Scan for the cell matching the given text and deliver its [X, Y] coordinate at center. 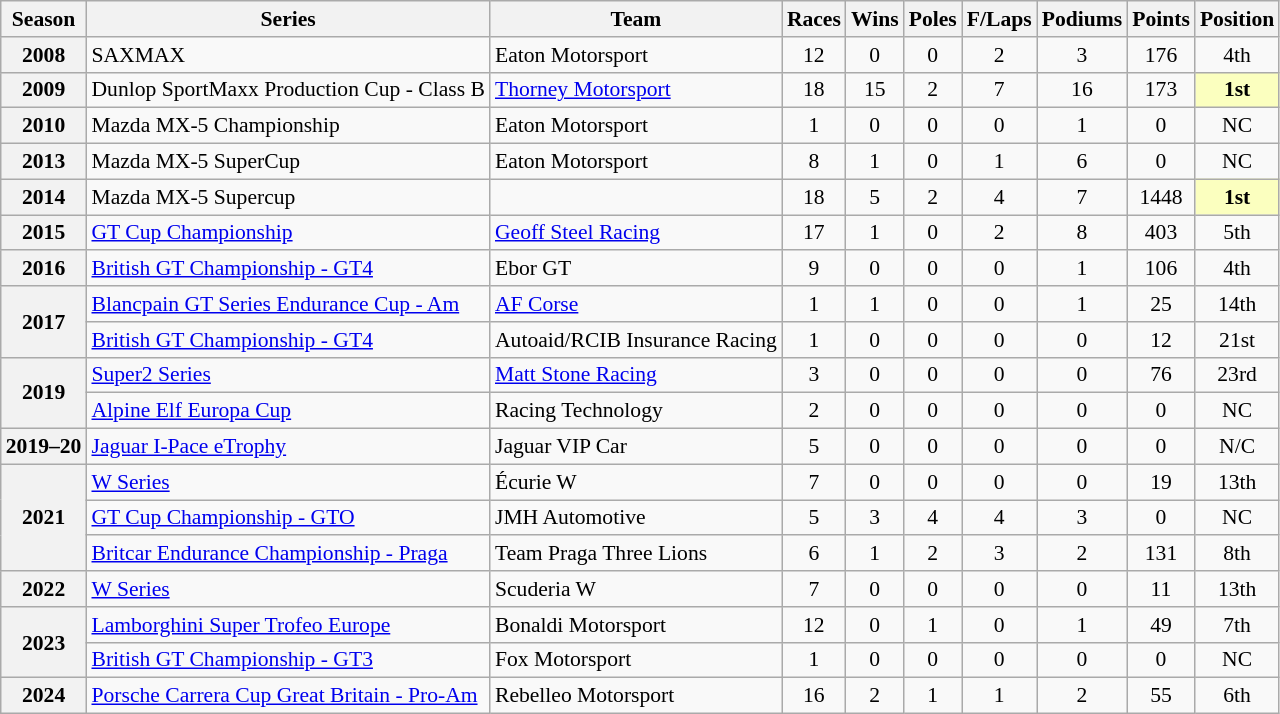
Season [44, 19]
Jaguar I-Pace eTrophy [288, 447]
173 [1161, 90]
21st [1237, 340]
106 [1161, 269]
Dunlop SportMaxx Production Cup - Class B [288, 90]
British GT Championship - GT3 [288, 660]
2022 [44, 589]
19 [1161, 482]
76 [1161, 375]
176 [1161, 55]
Mazda MX-5 Supercup [288, 197]
Races [814, 19]
23rd [1237, 375]
5th [1237, 233]
2017 [44, 322]
2013 [44, 162]
Racing Technology [636, 411]
Porsche Carrera Cup Great Britain - Pro-Am [288, 696]
F/Laps [1000, 19]
14th [1237, 304]
Series [288, 19]
Ebor GT [636, 269]
Jaguar VIP Car [636, 447]
25 [1161, 304]
2009 [44, 90]
N/C [1237, 447]
2016 [44, 269]
Poles [933, 19]
Podiums [1082, 19]
Team [636, 19]
GT Cup Championship - GTO [288, 518]
55 [1161, 696]
403 [1161, 233]
7th [1237, 625]
Super2 Series [288, 375]
9 [814, 269]
15 [875, 90]
2019 [44, 392]
2023 [44, 642]
Mazda MX-5 SuperCup [288, 162]
Team Praga Three Lions [636, 554]
Points [1161, 19]
1448 [1161, 197]
2019–20 [44, 447]
2014 [44, 197]
Bonaldi Motorsport [636, 625]
Wins [875, 19]
AF Corse [636, 304]
Geoff Steel Racing [636, 233]
Rebelleo Motorsport [636, 696]
2021 [44, 518]
Lamborghini Super Trofeo Europe [288, 625]
49 [1161, 625]
Scuderia W [636, 589]
2015 [44, 233]
17 [814, 233]
Mazda MX-5 Championship [288, 126]
6th [1237, 696]
Matt Stone Racing [636, 375]
11 [1161, 589]
GT Cup Championship [288, 233]
SAXMAX [288, 55]
131 [1161, 554]
Thorney Motorsport [636, 90]
Position [1237, 19]
2008 [44, 55]
8th [1237, 554]
2024 [44, 696]
Autoaid/RCIB Insurance Racing [636, 340]
Alpine Elf Europa Cup [288, 411]
2010 [44, 126]
Écurie W [636, 482]
Blancpain GT Series Endurance Cup - Am [288, 304]
JMH Automotive [636, 518]
Britcar Endurance Championship - Praga [288, 554]
Fox Motorsport [636, 660]
